Search for the cell housing the specified text and yield its [X, Y] center coordinate. 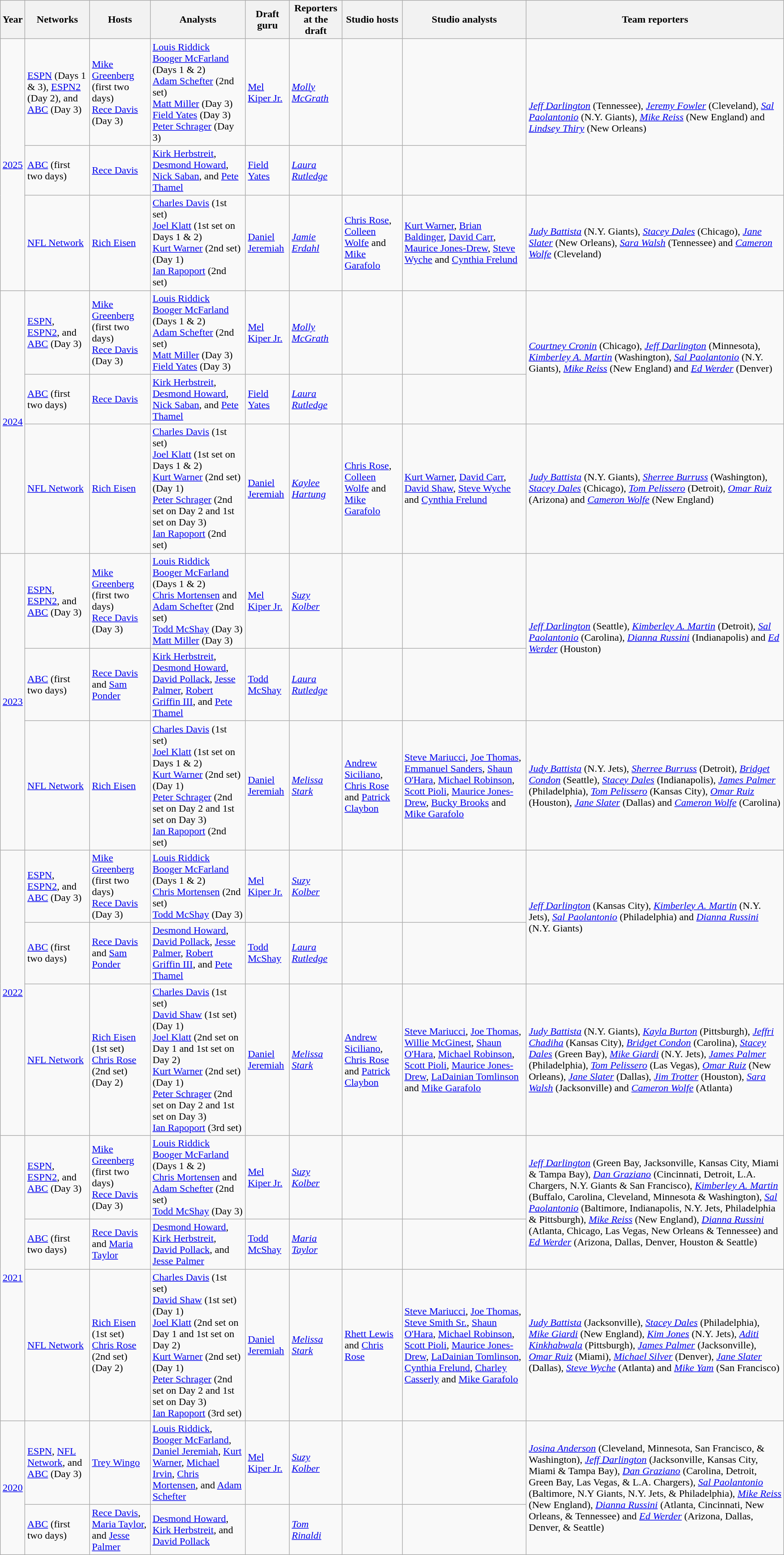
ESPN, NFL Network, and ABC (Day 3) [57, 1463]
Louis Riddick, Booger McFarland, Daniel Jeremiah, Kurt Warner, Michael Irvin, Chris Mortensen, and Adam Schefter [198, 1463]
Reporters at the draft [316, 20]
Steve Mariucci, Joe Thomas, Emmanuel Sanders, Shaun O'Hara, Michael Robinson, Scott Pioli, Maurice Jones-Drew, Bucky Brooks and Mike Garafolo [464, 785]
Rhett Lewis and Chris Rose [372, 1345]
Tom Rinaldi [316, 1529]
Kurt Warner, Brian Baldinger, David Carr, Maurice Jones-Drew, Steve Wyche and Cynthia Frelund [464, 243]
Analysts [198, 20]
Desmond Howard, Kirk Herbstreit, David Pollack, and Jesse Palmer [198, 1245]
Judy Battista (N.Y. Giants), Stacey Dales (Chicago), Jane Slater (New Orleans), Sara Walsh (Tennessee) and Cameron Wolfe (Cleveland) [655, 243]
Louis RiddickBooger McFarland (Days 1 & 2)Adam Schefter (2nd set)Matt Miller (Day 3)Field Yates (Day 3) [198, 332]
Louis RiddickBooger McFarland (Days 1 & 2)Chris Mortensen and Adam Schefter (2nd set)Todd McShay (Day 3) [198, 1177]
2023 [13, 701]
Kirk Herbstreit, Desmond Howard, David Pollack, Jesse Palmer, Robert Griffin III, and Pete Thamel [198, 685]
Steve Mariucci, Joe Thomas, Willie McGinest, Shaun O'Hara, Michael Robinson, Scott Pioli, Maurice Jones-Drew, LaDainian Tomlinson and Mike Garafolo [464, 1060]
Louis RiddickBooger McFarland (Days 1 & 2)Adam Schefter (2nd set)Matt Miller (Day 3)Field Yates (Day 3)Peter Schrager (Day 3) [198, 92]
Trey Wingo [120, 1463]
Desmond Howard, Kirk Herbstreit, and David Pollack [198, 1529]
ESPN (Days 1 & 3), ESPN2 (Day 2), and ABC (Day 3) [57, 92]
Year [13, 20]
Desmond Howard, David Pollack, Jesse Palmer, Robert Griffin III, and Pete Thamel [198, 953]
Jeff Darlington (Seattle), Kimberley A. Martin (Detroit), Sal Paolantonio (Carolina), Dianna Russini (Indianapolis) and Ed Werder (Houston) [655, 637]
2021 [13, 1278]
Studio analysts [464, 20]
Maria Taylor [316, 1245]
Rece Davis and Maria Taylor [120, 1245]
Studio hosts [372, 20]
2025 [13, 165]
Louis RiddickBooger McFarland (Days 1 & 2)Chris Mortensen and Adam Schefter (2nd set)Todd McShay (Day 3)Matt Miller (Day 3) [198, 601]
2022 [13, 992]
Louis RiddickBooger McFarland (Days 1 & 2)Chris Mortensen (2nd set)Todd McShay (Day 3) [198, 886]
Draft guru [267, 20]
2024 [13, 422]
Rece Davis, Maria Taylor, and Jesse Palmer [120, 1529]
Kaylee Hartung [316, 489]
Jeff Darlington (Kansas City), Kimberley A. Martin (N.Y. Jets), Sal Paolantonio (Philadelphia) and Dianna Russini (N.Y. Giants) [655, 917]
Team reporters [655, 20]
Hosts [120, 20]
Networks [57, 20]
Kurt Warner, David Carr, David Shaw, Steve Wyche and Cynthia Frelund [464, 489]
Jeff Darlington (Tennessee), Jeremy Fowler (Cleveland), Sal Paolantonio (N.Y. Giants), Mike Reiss (New England) and Lindsey Thiry (New Orleans) [655, 117]
2020 [13, 1488]
Jamie Erdahl [316, 243]
Charles Davis (1st set)Joel Klatt (1st set on Days 1 & 2)Kurt Warner (2nd set) (Day 1)Ian Rapoport (2nd set) [198, 243]
